Extract the (x, y) coordinate from the center of the cell holding the provided text.  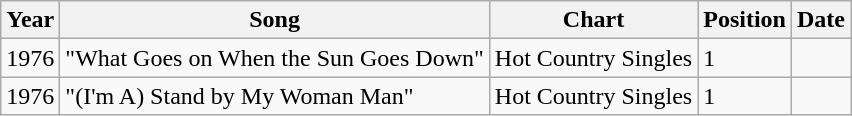
Year (30, 20)
Date (820, 20)
"What Goes on When the Sun Goes Down" (274, 58)
Song (274, 20)
"(I'm A) Stand by My Woman Man" (274, 96)
Position (745, 20)
Chart (593, 20)
